Capture the cell that displays the provided text and extract its [X, Y] central coordinate. 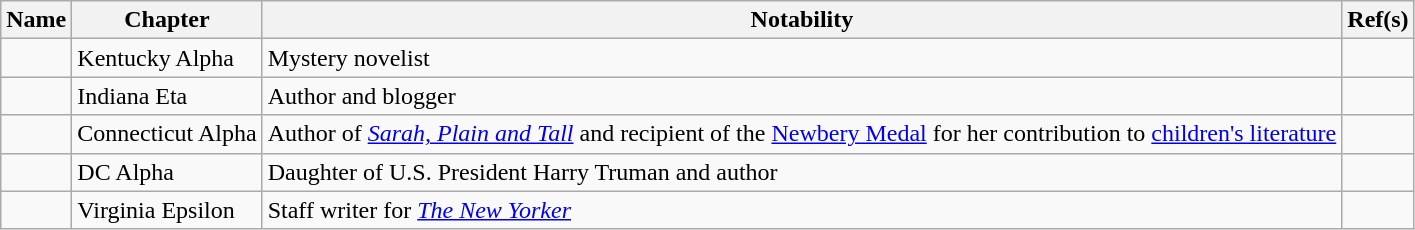
Ref(s) [1378, 20]
Kentucky Alpha [167, 58]
Name [36, 20]
Author and blogger [802, 96]
Connecticut Alpha [167, 134]
Chapter [167, 20]
DC Alpha [167, 172]
Daughter of U.S. President Harry Truman and author [802, 172]
Staff writer for The New Yorker [802, 210]
Indiana Eta [167, 96]
Author of Sarah, Plain and Tall and recipient of the Newbery Medal for her contribution to children's literature [802, 134]
Notability [802, 20]
Virginia Epsilon [167, 210]
Mystery novelist [802, 58]
